Search for the cell housing the specified text and yield its (x, y) center coordinate. 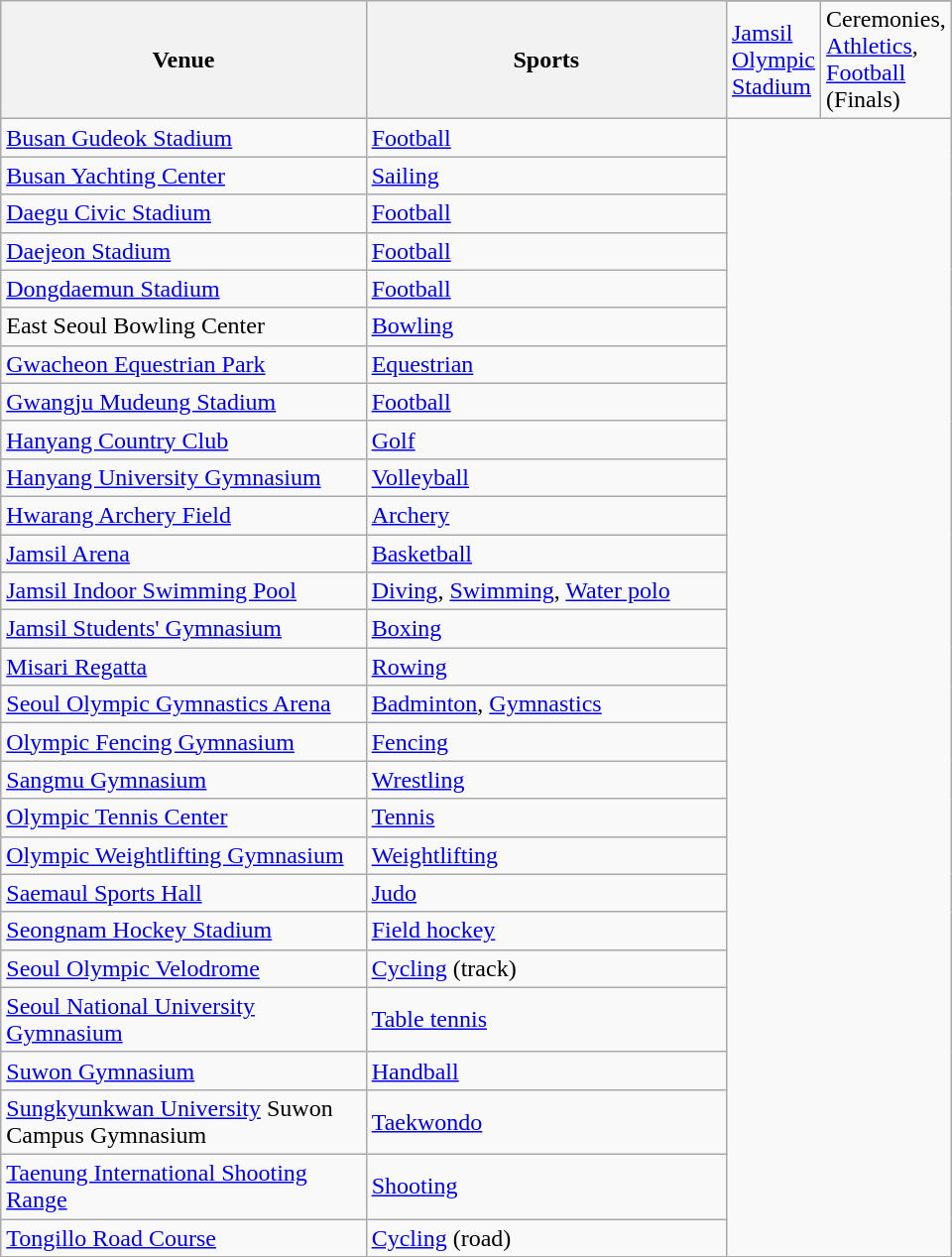
Jamsil Students' Gymnasium (183, 629)
Olympic Fencing Gymnasium (183, 742)
Sports (545, 60)
Taenung International Shooting Range (183, 1187)
Judo (545, 893)
Boxing (545, 629)
Jamsil Indoor Swimming Pool (183, 591)
Basketball (545, 553)
Jamsil Olympic Stadium (773, 60)
Wrestling (545, 780)
Fencing (545, 742)
Tongillo Road Course (183, 1237)
Seoul National University Gymnasium (183, 1020)
East Seoul Bowling Center (183, 326)
Venue (183, 60)
Handball (545, 1070)
Sailing (545, 176)
Suwon Gymnasium (183, 1070)
Daejeon Stadium (183, 251)
Badminton, Gymnastics (545, 704)
Seoul Olympic Gymnastics Arena (183, 704)
Tennis (545, 817)
Equestrian (545, 364)
Field hockey (545, 931)
Olympic Tennis Center (183, 817)
Golf (545, 440)
Bowling (545, 326)
Cycling (track) (545, 968)
Hwarang Archery Field (183, 515)
Weightlifting (545, 855)
Cycling (road) (545, 1237)
Diving, Swimming, Water polo (545, 591)
Archery (545, 515)
Sangmu Gymnasium (183, 780)
Rowing (545, 667)
Hanyang University Gymnasium (183, 477)
Volleyball (545, 477)
Dongdaemun Stadium (183, 289)
Table tennis (545, 1020)
Daegu Civic Stadium (183, 213)
Gwacheon Equestrian Park (183, 364)
Shooting (545, 1187)
Gwangju Mudeung Stadium (183, 402)
Seongnam Hockey Stadium (183, 931)
Misari Regatta (183, 667)
Hanyang Country Club (183, 440)
Olympic Weightlifting Gymnasium (183, 855)
Ceremonies, Athletics, Football (Finals) (887, 60)
Seoul Olympic Velodrome (183, 968)
Sungkyunkwan University Suwon Campus Gymnasium (183, 1121)
Saemaul Sports Hall (183, 893)
Taekwondo (545, 1121)
Jamsil Arena (183, 553)
Busan Yachting Center (183, 176)
Busan Gudeok Stadium (183, 138)
